Locate the cell with the specified text and output its [x, y] center coordinate. 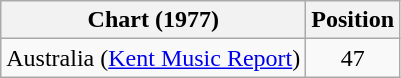
47 [353, 58]
Australia (Kent Music Report) [154, 58]
Chart (1977) [154, 20]
Position [353, 20]
